Scan for the cell matching the given text and deliver its (X, Y) coordinate at center. 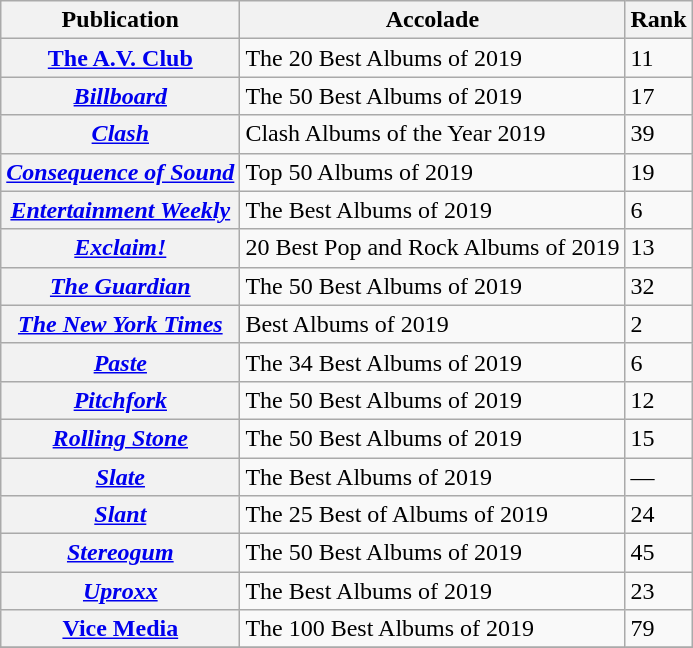
23 (658, 591)
Uproxx (120, 591)
Exclaim! (120, 248)
11 (658, 58)
2 (658, 324)
15 (658, 438)
The 20 Best Albums of 2019 (432, 58)
32 (658, 286)
The New York Times (120, 324)
Rolling Stone (120, 438)
45 (658, 553)
Rank (658, 20)
39 (658, 134)
The 25 Best of Albums of 2019 (432, 515)
Clash (120, 134)
Entertainment Weekly (120, 210)
Slant (120, 515)
Accolade (432, 20)
The A.V. Club (120, 58)
The Guardian (120, 286)
Paste (120, 362)
The 100 Best Albums of 2019 (432, 629)
13 (658, 248)
17 (658, 96)
19 (658, 172)
Billboard (120, 96)
Clash Albums of the Year 2019 (432, 134)
The 34 Best Albums of 2019 (432, 362)
Consequence of Sound (120, 172)
Slate (120, 477)
Pitchfork (120, 400)
20 Best Pop and Rock Albums of 2019 (432, 248)
Publication (120, 20)
24 (658, 515)
79 (658, 629)
— (658, 477)
Vice Media (120, 629)
Best Albums of 2019 (432, 324)
12 (658, 400)
Top 50 Albums of 2019 (432, 172)
Stereogum (120, 553)
